Pinpoint the cell where the given text exists, returning its [x, y] midpoint coordinate. 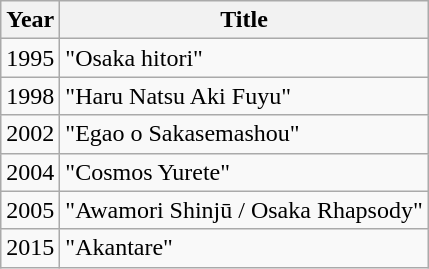
2002 [30, 134]
"Cosmos Yurete" [244, 172]
"Osaka hitori" [244, 58]
"Haru Natsu Aki Fuyu" [244, 96]
2004 [30, 172]
1998 [30, 96]
2015 [30, 248]
2005 [30, 210]
1995 [30, 58]
"Awamori Shinjū / Osaka Rhapsody" [244, 210]
Year [30, 20]
Title [244, 20]
"Akantare" [244, 248]
"Egao o Sakasemashou" [244, 134]
